Return the (x, y) coordinate for the center point of the cell that contains the specified text.  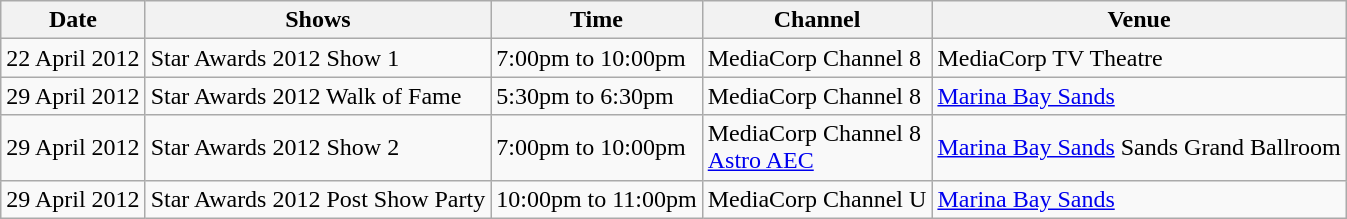
MediaCorp Channel U (817, 199)
5:30pm to 6:30pm (597, 96)
Star Awards 2012 Post Show Party (318, 199)
22 April 2012 (73, 58)
Star Awards 2012 Show 2 (318, 148)
Time (597, 20)
Marina Bay Sands Sands Grand Ballroom (1139, 148)
Star Awards 2012 Walk of Fame (318, 96)
10:00pm to 11:00pm (597, 199)
MediaCorp Channel 8Astro AEC (817, 148)
Venue (1139, 20)
Shows (318, 20)
Date (73, 20)
Channel (817, 20)
Star Awards 2012 Show 1 (318, 58)
MediaCorp TV Theatre (1139, 58)
